From the cell containing the given text, extract its center point as [x, y] coordinate. 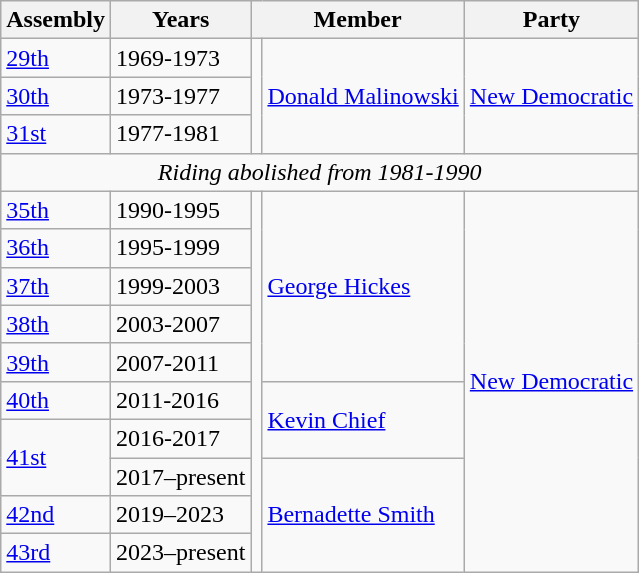
Donald Malinowski [363, 96]
40th [56, 400]
Member [358, 20]
36th [56, 248]
35th [56, 210]
1973-1977 [180, 96]
Bernadette Smith [363, 515]
1995-1999 [180, 248]
1977-1981 [180, 134]
30th [56, 96]
43rd [56, 553]
41st [56, 457]
38th [56, 324]
2017–present [180, 477]
2003-2007 [180, 324]
42nd [56, 515]
2011-2016 [180, 400]
2016-2017 [180, 438]
31st [56, 134]
39th [56, 362]
2007-2011 [180, 362]
Assembly [56, 20]
Years [180, 20]
1999-2003 [180, 286]
1990-1995 [180, 210]
1969-1973 [180, 58]
George Hickes [363, 286]
Party [551, 20]
37th [56, 286]
2023–present [180, 553]
Riding abolished from 1981-1990 [320, 172]
Kevin Chief [363, 419]
29th [56, 58]
2019–2023 [180, 515]
